Pinpoint the cell where the given text exists, returning its (X, Y) midpoint coordinate. 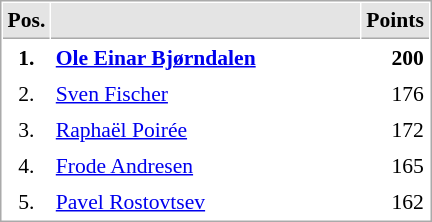
3. (26, 129)
5. (26, 201)
200 (396, 57)
165 (396, 165)
Pavel Rostovtsev (206, 201)
172 (396, 129)
Ole Einar Bjørndalen (206, 57)
1. (26, 57)
Sven Fischer (206, 93)
4. (26, 165)
Raphaël Poirée (206, 129)
Points (396, 21)
2. (26, 93)
Pos. (26, 21)
176 (396, 93)
Frode Andresen (206, 165)
162 (396, 201)
